Provide the [X, Y] coordinate of the cell's center where the given text is located.  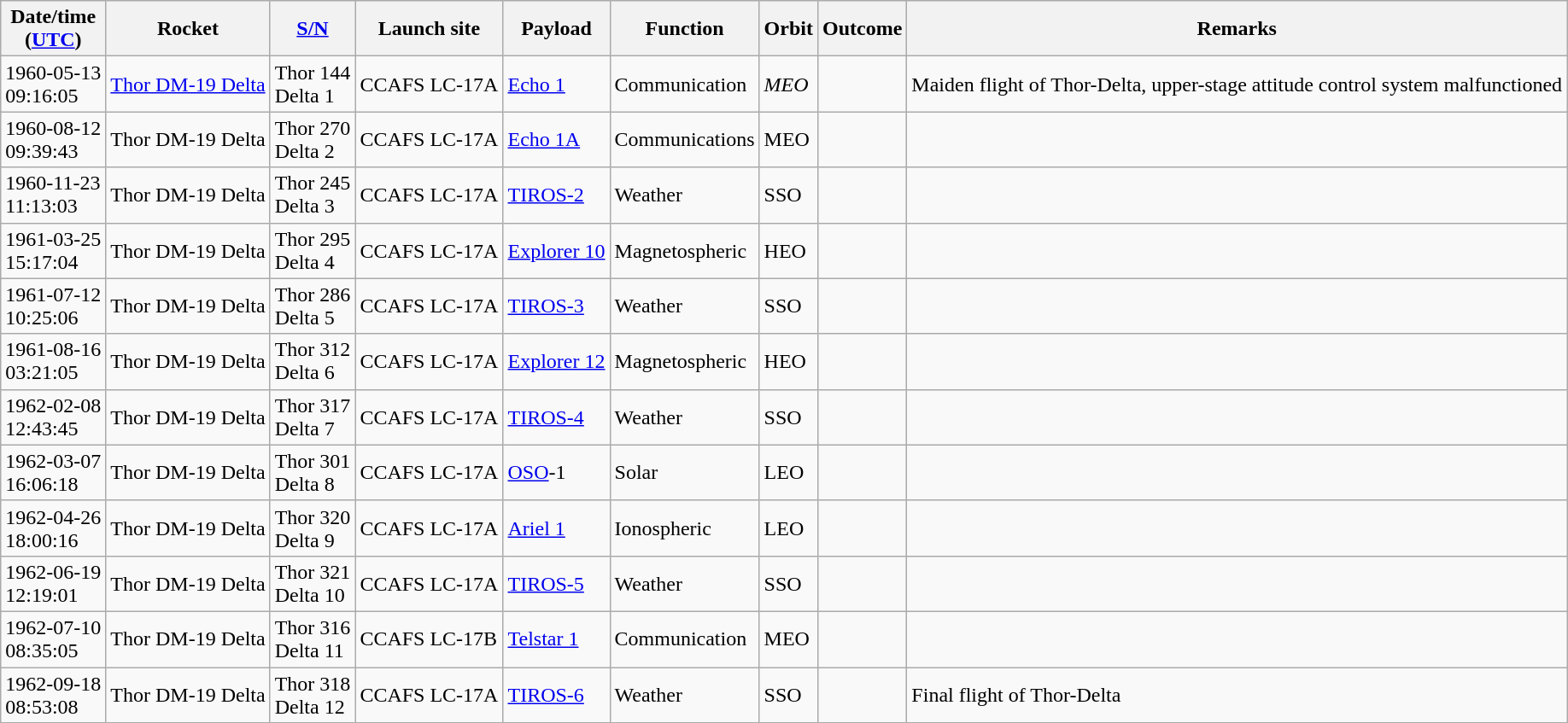
OSO-1 [557, 473]
Echo 1A [557, 140]
Launch site [429, 29]
1962-06-1912:19:01 [53, 584]
1960-05-1309:16:05 [53, 84]
Final flight of Thor-Delta [1237, 695]
Function [685, 29]
TIROS-4 [557, 417]
Remarks [1237, 29]
Outcome [862, 29]
Solar [685, 473]
Explorer 12 [557, 362]
Orbit [788, 29]
1961-07-1210:25:06 [53, 306]
Rocket [188, 29]
1960-08-1209:39:43 [53, 140]
TIROS-6 [557, 695]
Thor 286Delta 5 [313, 306]
TIROS-3 [557, 306]
Thor 316Delta 11 [313, 638]
1962-04-2618:00:16 [53, 528]
1961-03-2515:17:04 [53, 251]
1961-08-1603:21:05 [53, 362]
1962-07-1008:35:05 [53, 638]
Communications [685, 140]
TIROS-2 [557, 195]
Thor 144Delta 1 [313, 84]
Thor 301Delta 8 [313, 473]
1960-11-2311:13:03 [53, 195]
Thor 320Delta 9 [313, 528]
Thor 321Delta 10 [313, 584]
Thor 318Delta 12 [313, 695]
Maiden flight of Thor-Delta, upper-stage attitude control system malfunctioned [1237, 84]
Thor 270Delta 2 [313, 140]
Telstar 1 [557, 638]
CCAFS LC-17B [429, 638]
1962-03-0716:06:18 [53, 473]
Thor 312Delta 6 [313, 362]
Explorer 10 [557, 251]
1962-09-1808:53:08 [53, 695]
TIROS-5 [557, 584]
Ariel 1 [557, 528]
Payload [557, 29]
Thor 245Delta 3 [313, 195]
Date/time(UTC) [53, 29]
1962-02-0812:43:45 [53, 417]
Echo 1 [557, 84]
S/N [313, 29]
Thor 295Delta 4 [313, 251]
Thor 317Delta 7 [313, 417]
Ionospheric [685, 528]
